Provide the (X, Y) coordinate of the cell's center where the given text is located.  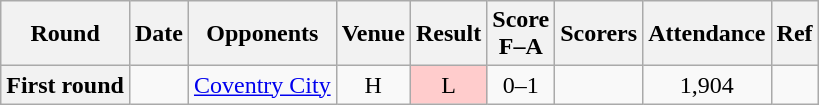
1,904 (707, 85)
Ref (794, 34)
Attendance (707, 34)
ScoreF–A (521, 34)
H (373, 85)
0–1 (521, 85)
Scorers (599, 34)
Result (448, 34)
Coventry City (262, 85)
Date (158, 34)
Round (66, 34)
L (448, 85)
Opponents (262, 34)
First round (66, 85)
Venue (373, 34)
